Return (X, Y) of the center of cell containing provided text 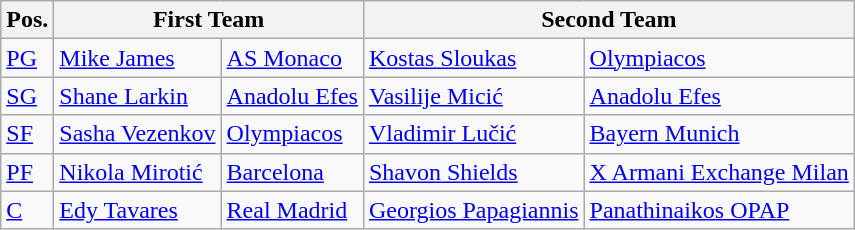
Shavon Shields (474, 172)
First Team (209, 20)
Real Madrid (292, 210)
Edy Tavares (138, 210)
Vladimir Lučić (474, 134)
SF (28, 134)
Panathinaikos OPAP (719, 210)
PG (28, 58)
AS Monaco (292, 58)
X Armani Exchange Milan (719, 172)
Mike James (138, 58)
Georgios Papagiannis (474, 210)
Sasha Vezenkov (138, 134)
Barcelona (292, 172)
SG (28, 96)
Shane Larkin (138, 96)
Bayern Munich (719, 134)
C (28, 210)
Second Team (608, 20)
Pos. (28, 20)
Vasilije Micić (474, 96)
Kostas Sloukas (474, 58)
Nikola Mirotić (138, 172)
PF (28, 172)
